Detect which cell encompasses the target text, then output its [X, Y] center coordinate. 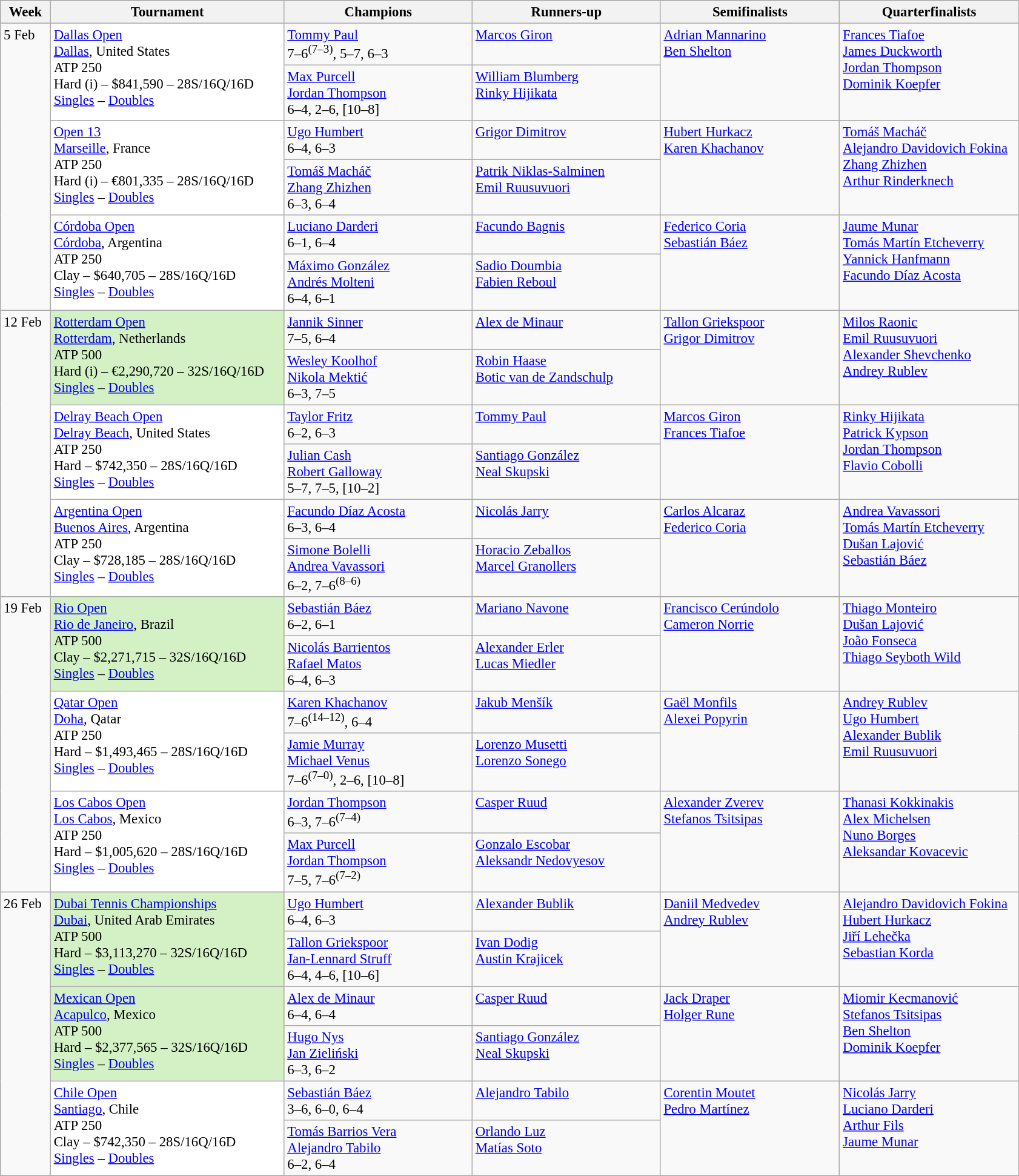
Marcos Giron Frances Tiafoe [750, 452]
Thanasi Kokkinakis Alex Michelsen Nuno Borges Aleksandar Kovacevic [929, 841]
Mariano Navone [567, 617]
Milos Raonic Emil Ruusuvuori Alexander Shevchenko Andrey Rublev [929, 357]
Quarterfinalists [929, 12]
Luciano Darderi 6–1, 6–4 [378, 235]
Daniil Medvedev Andrey Rublev [750, 939]
Tallon Griekspoor Jan-Lennard Struff 6–4, 4–6, [10–6] [378, 958]
Federico Coria Sebastián Báez [750, 263]
Max Purcell Jordan Thompson 6–4, 2–6, [10–8] [378, 93]
Nicolás Barrientos Rafael Matos 6–4, 6–3 [378, 663]
Jakub Menšík [567, 713]
Lorenzo Musetti Lorenzo Sonego [567, 762]
Facundo Bagnis [567, 235]
Tomás Barrios Vera Alejandro Tabilo 6–2, 6–4 [378, 1148]
Tomáš Macháč Alejandro Davidovich Fokina Zhang Zhizhen Arthur Rinderknech [929, 168]
Thiago Monteiro Dušan Lajović João Fonseca Thiago Seyboth Wild [929, 644]
Sebastián Báez 6–2, 6–1 [378, 617]
Julian Cash Robert Galloway 5–7, 7–5, [10–2] [378, 471]
Carlos Alcaraz Federico Coria [750, 548]
Máximo González Andrés Molteni 6–4, 6–1 [378, 282]
William Blumberg Rinky Hijikata [567, 93]
Rinky Hijikata Patrick Kypson Jordan Thompson Flavio Cobolli [929, 452]
Alexander Bublik [567, 911]
Orlando Luz Matías Soto [567, 1148]
Gonzalo Escobar Aleksandr Nedovyesov [567, 863]
Sadio Doumbia Fabien Reboul [567, 282]
Jordan Thompson 6–3, 7–6(7–4) [378, 812]
Horacio Zeballos Marcel Granollers [567, 568]
Facundo Díaz Acosta 6–3, 6–4 [378, 519]
Open 13Marseille, FranceATP 250Hard (i) – €801,335 – 28S/16Q/16DSingles – Doubles [167, 168]
Jamie Murray Michael Venus 7–6(7–0), 2–6, [10–8] [378, 762]
Dallas OpenDallas, United StatesATP 250Hard (i) – $841,590 – 28S/16Q/16DSingles – Doubles [167, 73]
Corentin Moutet Pedro Martínez [750, 1128]
Rotterdam OpenRotterdam, NetherlandsATP 500Hard (i) – €2,290,720 – 32S/16Q/16DSingles – Doubles [167, 357]
Robin Haase Botic van de Zandschulp [567, 377]
Mexican OpenAcapulco, MexicoATP 500Hard – $2,377,565 – 32S/16Q/16DSingles – Doubles [167, 1034]
Rio OpenRio de Janeiro, BrazilATP 500Clay – $2,271,715 – 32S/16Q/16DSingles – Doubles [167, 644]
Hubert Hurkacz Karen Khachanov [750, 168]
Sebastián Báez 3–6, 6–0, 6–4 [378, 1100]
Alex de Minaur [567, 330]
Adrian Mannarino Ben Shelton [750, 73]
Max Purcell Jordan Thompson 7–5, 7–6(7–2) [378, 863]
Ivan Dodig Austin Krajicek [567, 958]
Patrik Niklas-Salminen Emil Ruusuvuori [567, 188]
5 Feb [25, 167]
Nicolás Jarry [567, 519]
Week [25, 12]
26 Feb [25, 1034]
Simone Bolelli Andrea Vavassori 6–2, 7–6(8–6) [378, 568]
Jack Draper Holger Rune [750, 1034]
Karen Khachanov 7–6(14–12), 6–4 [378, 713]
Tommy Paul [567, 424]
Champions [378, 12]
Marcos Giron [567, 45]
Los Cabos OpenLos Cabos, MexicoATP 250Hard – $1,005,620 – 28S/16Q/16DSingles – Doubles [167, 841]
Frances Tiafoe James Duckworth Jordan Thompson Dominik Koepfer [929, 73]
Tournament [167, 12]
Andrey Rublev Ugo Humbert Alexander Bublik Emil Ruusuvuori [929, 742]
Grigor Dimitrov [567, 141]
Semifinalists [750, 12]
Gaël Monfils Alexei Popyrin [750, 742]
Miomir Kecmanović Stefanos Tsitsipas Ben Shelton Dominik Koepfer [929, 1034]
12 Feb [25, 453]
Tommy Paul 7–6(7–3), 5–7, 6–3 [378, 45]
Tallon Griekspoor Grigor Dimitrov [750, 357]
Runners-up [567, 12]
Alejandro Davidovich Fokina Hubert Hurkacz Jiří Lehečka Sebastian Korda [929, 939]
Alejandro Tabilo [567, 1100]
Córdoba OpenCórdoba, ArgentinaATP 250Clay – $640,705 – 28S/16Q/16DSingles – Doubles [167, 263]
19 Feb [25, 744]
Dubai Tennis ChampionshipsDubai, United Arab EmiratesATP 500Hard – $3,113,270 – 32S/16Q/16DSingles – Doubles [167, 939]
Taylor Fritz 6–2, 6–3 [378, 424]
Nicolás Jarry Luciano Darderi Arthur Fils Jaume Munar [929, 1128]
Delray Beach OpenDelray Beach, United StatesATP 250Hard – $742,350 – 28S/16Q/16DSingles – Doubles [167, 452]
Wesley Koolhof Nikola Mektić 6–3, 7–5 [378, 377]
Andrea Vavassori Tomás Martín Etcheverry Dušan Lajović Sebastián Báez [929, 548]
Chile OpenSantiago, ChileATP 250Clay – $742,350 – 28S/16Q/16DSingles – Doubles [167, 1128]
Argentina OpenBuenos Aires, ArgentinaATP 250Clay – $728,185 – 28S/16Q/16DSingles – Doubles [167, 548]
Alexander Zverev Stefanos Tsitsipas [750, 841]
Hugo Nys Jan Zieliński 6–3, 6–2 [378, 1054]
Alex de Minaur 6–4, 6–4 [378, 1006]
Qatar OpenDoha, QatarATP 250Hard – $1,493,465 – 28S/16Q/16DSingles – Doubles [167, 742]
Jannik Sinner 7–5, 6–4 [378, 330]
Alexander Erler Lucas Miedler [567, 663]
Jaume Munar Tomás Martín Etcheverry Yannick Hanfmann Facundo Díaz Acosta [929, 263]
Tomáš Macháč Zhang Zhizhen 6–3, 6–4 [378, 188]
Francisco Cerúndolo Cameron Norrie [750, 644]
